Scan for the cell matching the given text and deliver its (x, y) coordinate at center. 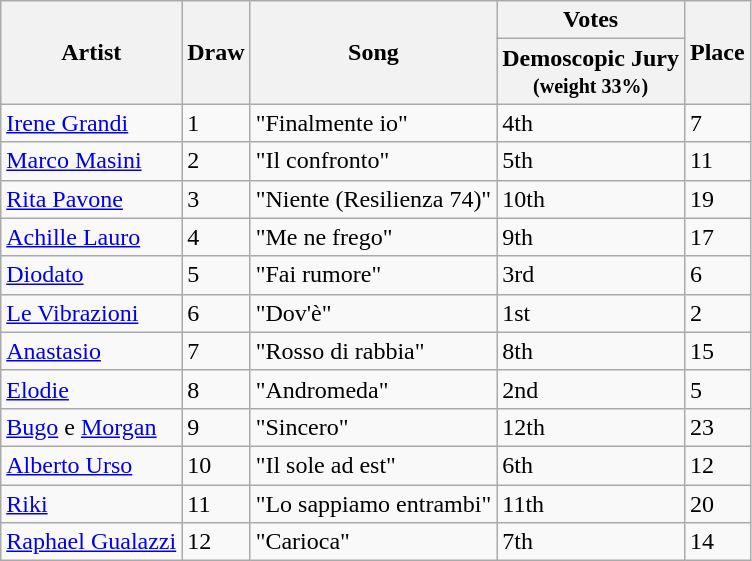
9 (216, 427)
9th (591, 237)
8th (591, 351)
1 (216, 123)
Song (374, 52)
Riki (92, 503)
2nd (591, 389)
17 (717, 237)
Irene Grandi (92, 123)
Place (717, 52)
1st (591, 313)
4 (216, 237)
8 (216, 389)
"Me ne frego" (374, 237)
Anastasio (92, 351)
Artist (92, 52)
19 (717, 199)
23 (717, 427)
Le Vibrazioni (92, 313)
Draw (216, 52)
"Fai rumore" (374, 275)
6th (591, 465)
Demoscopic Jury(weight 33%) (591, 72)
Votes (591, 20)
Diodato (92, 275)
"Rosso di rabbia" (374, 351)
4th (591, 123)
3rd (591, 275)
20 (717, 503)
12th (591, 427)
Bugo e Morgan (92, 427)
3 (216, 199)
"Carioca" (374, 542)
"Finalmente io" (374, 123)
"Andromeda" (374, 389)
Alberto Urso (92, 465)
10th (591, 199)
Elodie (92, 389)
11th (591, 503)
15 (717, 351)
"Niente (Resilienza 74)" (374, 199)
"Lo sappiamo entrambi" (374, 503)
"Sincero" (374, 427)
"Il confronto" (374, 161)
14 (717, 542)
Raphael Gualazzi (92, 542)
Achille Lauro (92, 237)
7th (591, 542)
Marco Masini (92, 161)
5th (591, 161)
"Dov'è" (374, 313)
10 (216, 465)
"Il sole ad est" (374, 465)
Rita Pavone (92, 199)
